Return [x, y] of the center of cell containing provided text 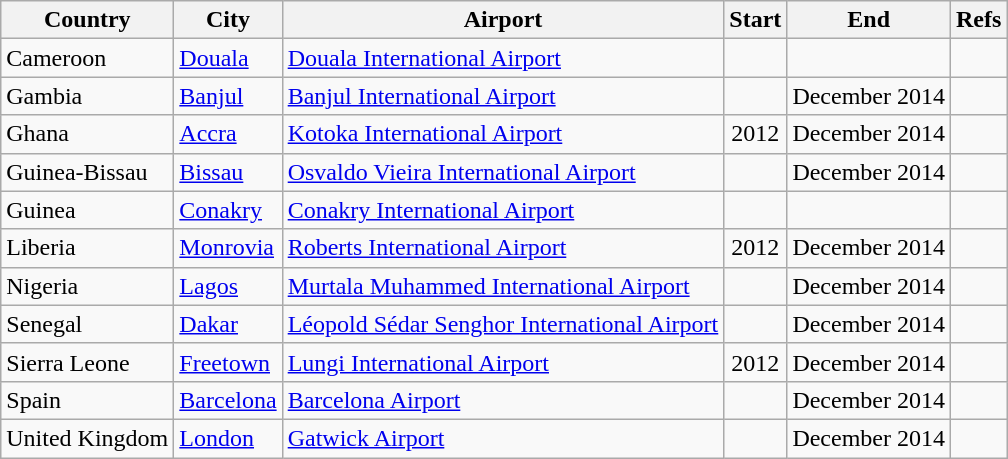
Dakar [228, 324]
Osvaldo Vieira International Airport [503, 172]
Douala International Airport [503, 58]
Guinea-Bissau [88, 172]
Spain [88, 400]
Nigeria [88, 286]
Monrovia [228, 248]
Liberia [88, 248]
Banjul [228, 96]
London [228, 438]
Country [88, 20]
Banjul International Airport [503, 96]
Refs [979, 20]
United Kingdom [88, 438]
Kotoka International Airport [503, 134]
Freetown [228, 362]
Roberts International Airport [503, 248]
Start [756, 20]
End [869, 20]
Murtala Muhammed International Airport [503, 286]
Airport [503, 20]
Senegal [88, 324]
Conakry International Airport [503, 210]
Douala [228, 58]
Cameroon [88, 58]
Accra [228, 134]
Barcelona [228, 400]
Lungi International Airport [503, 362]
Gatwick Airport [503, 438]
Bissau [228, 172]
Gambia [88, 96]
Léopold Sédar Senghor International Airport [503, 324]
Ghana [88, 134]
City [228, 20]
Lagos [228, 286]
Guinea [88, 210]
Conakry [228, 210]
Sierra Leone [88, 362]
Barcelona Airport [503, 400]
